Return (X, Y) of the center of cell containing provided text 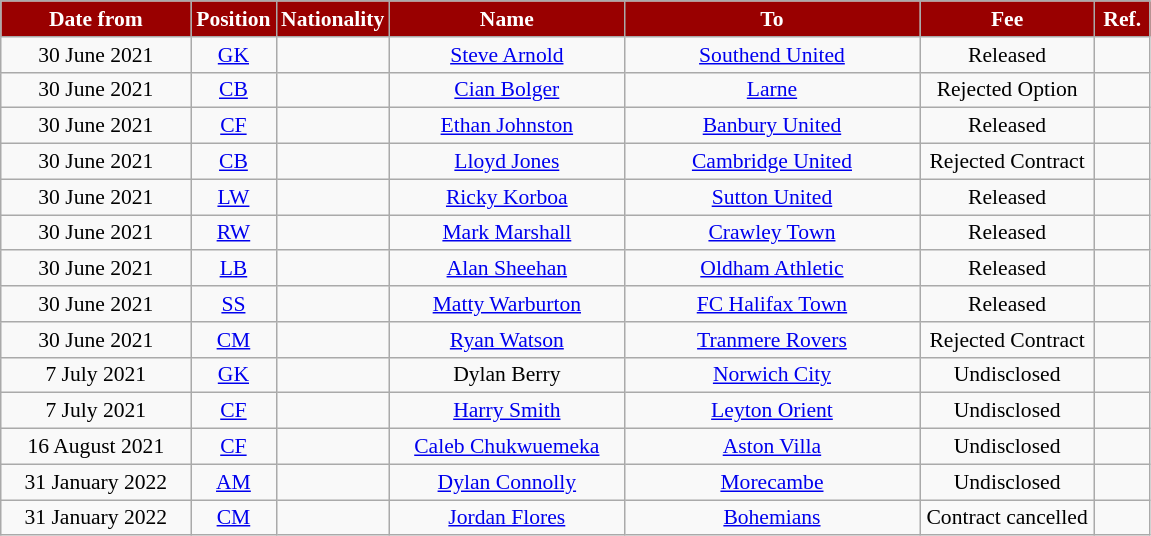
Matty Warburton (506, 304)
LW (234, 197)
Oldham Athletic (772, 269)
Dylan Berry (506, 375)
Alan Sheehan (506, 269)
Rejected Option (1008, 90)
Jordan Flores (506, 518)
Tranmere Rovers (772, 340)
Crawley Town (772, 233)
Position (234, 19)
Bohemians (772, 518)
Mark Marshall (506, 233)
Ethan Johnston (506, 126)
Contract cancelled (1008, 518)
Southend United (772, 55)
Steve Arnold (506, 55)
Norwich City (772, 375)
Cian Bolger (506, 90)
Name (506, 19)
Banbury United (772, 126)
Cambridge United (772, 162)
To (772, 19)
Nationality (332, 19)
LB (234, 269)
AM (234, 482)
Larne (772, 90)
Ricky Korboa (506, 197)
Caleb Chukwuemeka (506, 447)
Morecambe (772, 482)
Date from (96, 19)
Ryan Watson (506, 340)
FC Halifax Town (772, 304)
Dylan Connolly (506, 482)
Fee (1008, 19)
Lloyd Jones (506, 162)
SS (234, 304)
Sutton United (772, 197)
16 August 2021 (96, 447)
Leyton Orient (772, 411)
Aston Villa (772, 447)
Ref. (1122, 19)
RW (234, 233)
Harry Smith (506, 411)
